Return the [x, y] coordinate for the center point of the cell that contains the specified text.  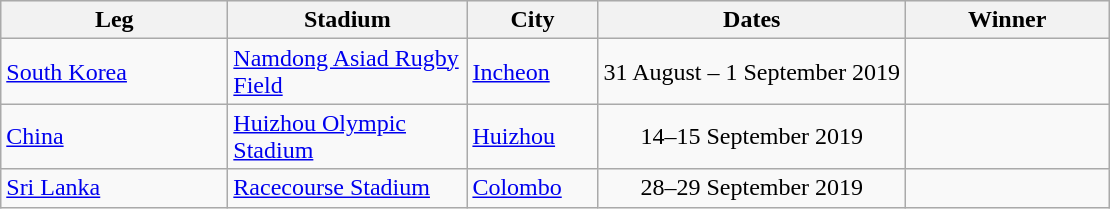
Racecourse Stadium [348, 188]
Stadium [348, 20]
Leg [114, 20]
City [532, 20]
Colombo [532, 188]
Huizhou Olympic Stadium [348, 136]
14–15 September 2019 [752, 136]
31 August – 1 September 2019 [752, 72]
South Korea [114, 72]
China [114, 136]
Winner [1008, 20]
Dates [752, 20]
Namdong Asiad Rugby Field [348, 72]
28–29 September 2019 [752, 188]
Huizhou [532, 136]
Incheon [532, 72]
Sri Lanka [114, 188]
